Locate the cell with the specified text and output its [x, y] center coordinate. 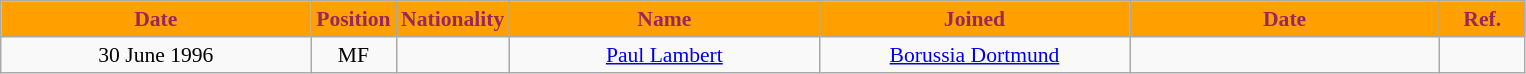
Position [354, 19]
Paul Lambert [664, 55]
MF [354, 55]
Nationality [452, 19]
Borussia Dortmund [974, 55]
Name [664, 19]
Ref. [1482, 19]
30 June 1996 [156, 55]
Joined [974, 19]
